Pinpoint the cell where the given text exists, returning its [x, y] midpoint coordinate. 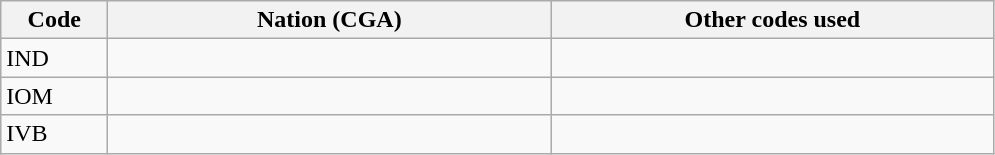
IVB [54, 134]
Code [54, 20]
Nation (CGA) [330, 20]
IOM [54, 96]
Other codes used [772, 20]
IND [54, 58]
